Extract the [x, y] coordinate from the center of the cell holding the provided text.  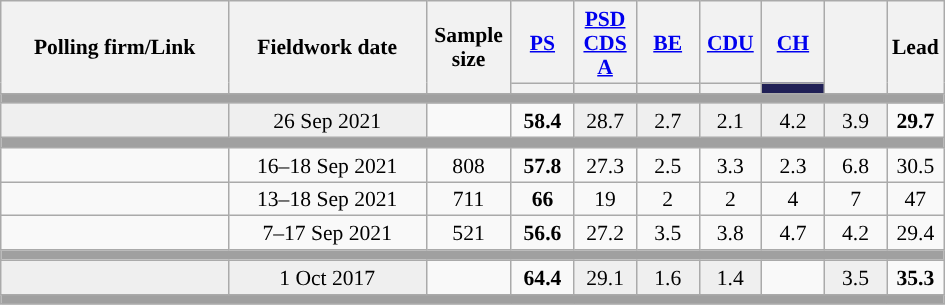
7–17 Sep 2021 [327, 233]
66 [542, 199]
58.4 [542, 121]
26 Sep 2021 [327, 121]
1 Oct 2017 [327, 277]
3.3 [730, 165]
3.9 [856, 121]
19 [606, 199]
2.7 [668, 121]
2.3 [794, 165]
Sample size [468, 47]
64.4 [542, 277]
Fieldwork date [327, 47]
CDU [730, 42]
16–18 Sep 2021 [327, 165]
BE [668, 42]
2.5 [668, 165]
521 [468, 233]
13–18 Sep 2021 [327, 199]
56.6 [542, 233]
4.7 [794, 233]
35.3 [916, 277]
PSDCDSA [606, 42]
27.2 [606, 233]
29.7 [916, 121]
3.8 [730, 233]
47 [916, 199]
29.1 [606, 277]
30.5 [916, 165]
808 [468, 165]
28.7 [606, 121]
1.4 [730, 277]
Polling firm/Link [115, 47]
2.1 [730, 121]
57.8 [542, 165]
Lead [916, 47]
711 [468, 199]
1.6 [668, 277]
PS [542, 42]
4 [794, 199]
CH [794, 42]
7 [856, 199]
6.8 [856, 165]
27.3 [606, 165]
29.4 [916, 233]
